Identify which cell holds the provided text, then report its (X, Y) central coordinate. 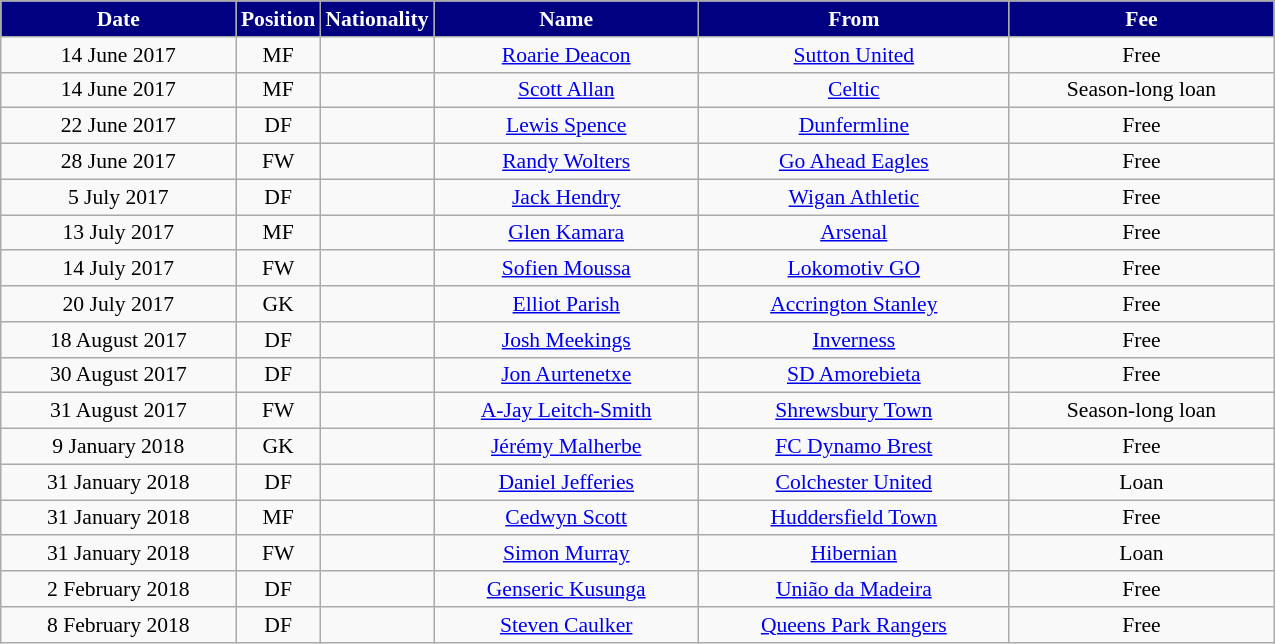
Jack Hendry (566, 197)
14 July 2017 (118, 269)
Colchester United (854, 482)
9 January 2018 (118, 447)
Go Ahead Eagles (854, 162)
2 February 2018 (118, 589)
Queens Park Rangers (854, 625)
Accrington Stanley (854, 304)
Simon Murray (566, 554)
5 July 2017 (118, 197)
30 August 2017 (118, 375)
FC Dynamo Brest (854, 447)
Glen Kamara (566, 233)
Steven Caulker (566, 625)
31 August 2017 (118, 411)
13 July 2017 (118, 233)
A-Jay Leitch-Smith (566, 411)
Cedwyn Scott (566, 518)
Hibernian (854, 554)
Arsenal (854, 233)
Randy Wolters (566, 162)
Sutton United (854, 55)
28 June 2017 (118, 162)
Huddersfield Town (854, 518)
Jon Aurtenetxe (566, 375)
Genseric Kusunga (566, 589)
SD Amorebieta (854, 375)
Position (278, 19)
Lewis Spence (566, 126)
Sofien Moussa (566, 269)
Celtic (854, 90)
Nationality (376, 19)
Josh Meekings (566, 340)
Elliot Parish (566, 304)
18 August 2017 (118, 340)
20 July 2017 (118, 304)
22 June 2017 (118, 126)
From (854, 19)
Roarie Deacon (566, 55)
Daniel Jefferies (566, 482)
Scott Allan (566, 90)
Fee (1142, 19)
Jérémy Malherbe (566, 447)
8 February 2018 (118, 625)
Date (118, 19)
Name (566, 19)
União da Madeira (854, 589)
Shrewsbury Town (854, 411)
Lokomotiv GO (854, 269)
Wigan Athletic (854, 197)
Dunfermline (854, 126)
Inverness (854, 340)
